Return the [X, Y] coordinate for the center point of the cell that contains the specified text.  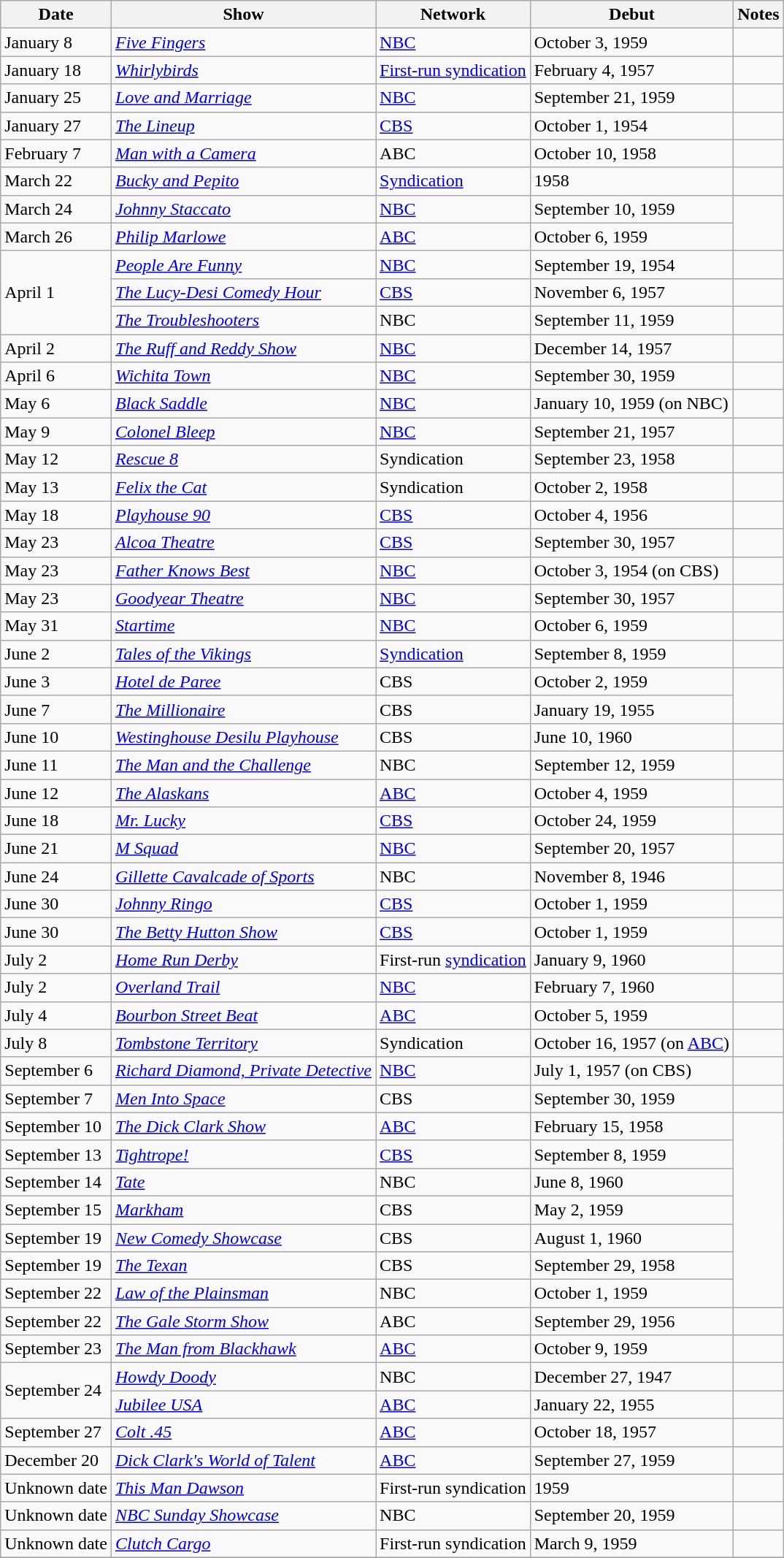
Colt .45 [243, 1432]
Wichita Town [243, 376]
The Betty Hutton Show [243, 932]
October 2, 1958 [631, 487]
New Comedy Showcase [243, 1238]
March 24 [56, 209]
June 24 [56, 877]
April 1 [56, 292]
November 6, 1957 [631, 292]
May 13 [56, 487]
December 27, 1947 [631, 1377]
NBC Sunday Showcase [243, 1516]
Father Knows Best [243, 570]
Westinghouse Desilu Playhouse [243, 737]
The Gale Storm Show [243, 1321]
September 10 [56, 1126]
January 8 [56, 42]
September 14 [56, 1182]
September 21, 1959 [631, 98]
May 31 [56, 626]
Jubilee USA [243, 1405]
The Lineup [243, 126]
Network [453, 15]
June 10, 1960 [631, 737]
September 29, 1956 [631, 1321]
The Troubleshooters [243, 320]
September 27, 1959 [631, 1460]
Gillette Cavalcade of Sports [243, 877]
July 8 [56, 1043]
September 6 [56, 1071]
Philip Marlowe [243, 237]
September 20, 1957 [631, 849]
Clutch Cargo [243, 1543]
Home Run Derby [243, 960]
January 10, 1959 (on NBC) [631, 404]
June 8, 1960 [631, 1182]
Date [56, 15]
September 20, 1959 [631, 1516]
Startime [243, 626]
May 18 [56, 515]
May 2, 1959 [631, 1210]
October 3, 1959 [631, 42]
Richard Diamond, Private Detective [243, 1071]
February 4, 1957 [631, 70]
M Squad [243, 849]
The Dick Clark Show [243, 1126]
October 2, 1959 [631, 681]
August 1, 1960 [631, 1238]
February 7 [56, 153]
October 4, 1959 [631, 793]
The Lucy-Desi Comedy Hour [243, 292]
April 6 [56, 376]
October 4, 1956 [631, 515]
November 8, 1946 [631, 877]
Tales of the Vikings [243, 654]
September 19, 1954 [631, 264]
Five Fingers [243, 42]
Mr. Lucky [243, 821]
September 27 [56, 1432]
The Alaskans [243, 793]
January 25 [56, 98]
The Millionaire [243, 709]
Tombstone Territory [243, 1043]
February 7, 1960 [631, 988]
Whirlybirds [243, 70]
Debut [631, 15]
March 26 [56, 237]
September 23 [56, 1349]
June 21 [56, 849]
The Man from Blackhawk [243, 1349]
June 12 [56, 793]
Hotel de Paree [243, 681]
1959 [631, 1488]
April 2 [56, 348]
September 29, 1958 [631, 1266]
Howdy Doody [243, 1377]
Johnny Staccato [243, 209]
October 16, 1957 (on ABC) [631, 1043]
September 12, 1959 [631, 765]
September 23, 1958 [631, 459]
May 12 [56, 459]
September 7 [56, 1099]
Markham [243, 1210]
Rescue 8 [243, 459]
October 1, 1954 [631, 126]
Colonel Bleep [243, 432]
June 3 [56, 681]
Men Into Space [243, 1099]
January 27 [56, 126]
January 19, 1955 [631, 709]
Johnny Ringo [243, 904]
The Texan [243, 1266]
September 24 [56, 1391]
Bourbon Street Beat [243, 1015]
This Man Dawson [243, 1488]
September 10, 1959 [631, 209]
June 11 [56, 765]
July 4 [56, 1015]
October 18, 1957 [631, 1432]
Black Saddle [243, 404]
Alcoa Theatre [243, 543]
Bucky and Pepito [243, 181]
December 14, 1957 [631, 348]
September 13 [56, 1154]
May 6 [56, 404]
Overland Trail [243, 988]
Show [243, 15]
January 18 [56, 70]
June 10 [56, 737]
Love and Marriage [243, 98]
December 20 [56, 1460]
The Ruff and Reddy Show [243, 348]
Law of the Plainsman [243, 1294]
February 15, 1958 [631, 1126]
The Man and the Challenge [243, 765]
October 3, 1954 (on CBS) [631, 570]
1958 [631, 181]
Felix the Cat [243, 487]
Notes [758, 15]
Goodyear Theatre [243, 598]
May 9 [56, 432]
People Are Funny [243, 264]
June 7 [56, 709]
January 9, 1960 [631, 960]
October 9, 1959 [631, 1349]
Dick Clark's World of Talent [243, 1460]
October 10, 1958 [631, 153]
July 1, 1957 (on CBS) [631, 1071]
October 5, 1959 [631, 1015]
Tate [243, 1182]
October 24, 1959 [631, 821]
September 11, 1959 [631, 320]
September 21, 1957 [631, 432]
September 15 [56, 1210]
March 9, 1959 [631, 1543]
January 22, 1955 [631, 1405]
June 18 [56, 821]
March 22 [56, 181]
Tightrope! [243, 1154]
Playhouse 90 [243, 515]
June 2 [56, 654]
Man with a Camera [243, 153]
